Search for the cell housing the specified text and yield its (x, y) center coordinate. 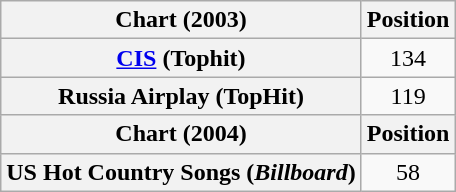
58 (408, 172)
Chart (2004) (181, 134)
119 (408, 96)
134 (408, 58)
Chart (2003) (181, 20)
CIS (Tophit) (181, 58)
Russia Airplay (TopHit) (181, 96)
US Hot Country Songs (Billboard) (181, 172)
